Return [X, Y] of the center of cell containing provided text 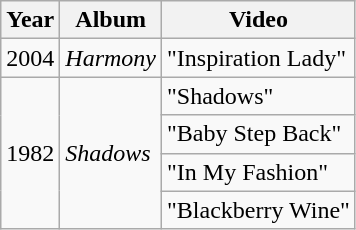
2004 [30, 58]
Album [111, 20]
Year [30, 20]
Shadows [111, 153]
Harmony [111, 58]
Video [259, 20]
"In My Fashion" [259, 172]
"Inspiration Lady" [259, 58]
"Shadows" [259, 96]
"Blackberry Wine" [259, 210]
"Baby Step Back" [259, 134]
1982 [30, 153]
